Detect which cell encompasses the target text, then output its (X, Y) center coordinate. 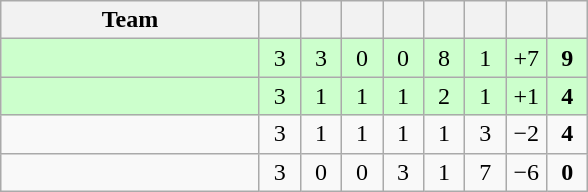
2 (444, 96)
+1 (526, 96)
+7 (526, 58)
9 (568, 58)
7 (486, 172)
Team (130, 20)
−6 (526, 172)
8 (444, 58)
−2 (526, 134)
